From the cell containing the given text, extract its center point as (x, y) coordinate. 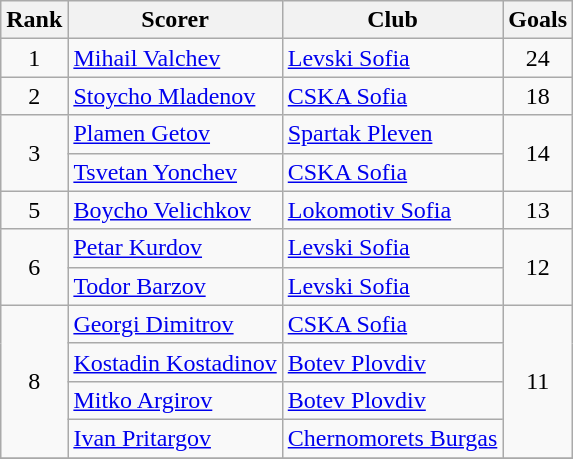
Lokomotiv Sofia (392, 210)
Stoycho Mladenov (175, 96)
8 (34, 381)
Scorer (175, 20)
6 (34, 267)
1 (34, 58)
12 (538, 267)
14 (538, 153)
Ivan Pritargov (175, 438)
11 (538, 381)
Goals (538, 20)
Georgi Dimitrov (175, 324)
2 (34, 96)
Chernomorets Burgas (392, 438)
24 (538, 58)
Spartak Pleven (392, 134)
Rank (34, 20)
Mitko Argirov (175, 400)
3 (34, 153)
Club (392, 20)
Tsvetan Yonchev (175, 172)
13 (538, 210)
5 (34, 210)
18 (538, 96)
Boycho Velichkov (175, 210)
Plamen Getov (175, 134)
Petar Kurdov (175, 248)
Mihail Valchev (175, 58)
Todor Barzov (175, 286)
Kostadin Kostadinov (175, 362)
